From the cell containing the given text, extract its center point as (x, y) coordinate. 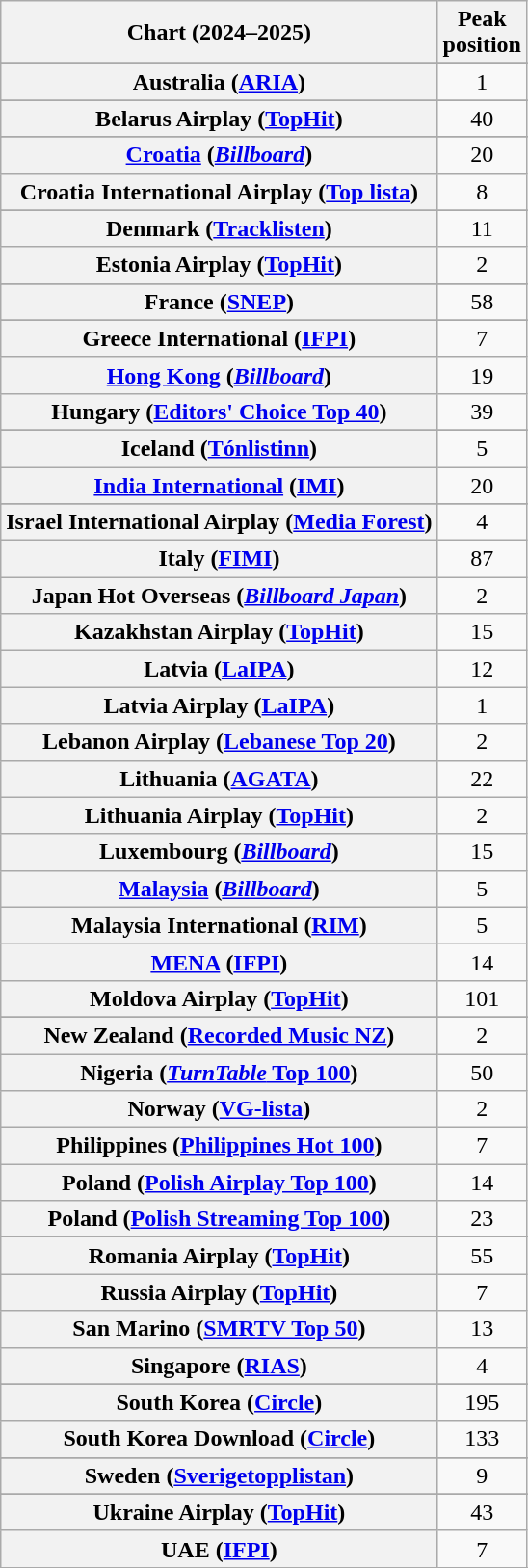
101 (482, 998)
Croatia International Airplay (Top lista) (220, 192)
Kazakhstan Airplay (TopHit) (220, 632)
Poland (Polish Airplay Top 100) (220, 1183)
Belarus Airplay (TopHit) (220, 119)
MENA (IFPI) (220, 962)
Russia Airplay (TopHit) (220, 1292)
23 (482, 1219)
19 (482, 375)
11 (482, 228)
22 (482, 779)
Moldova Airplay (TopHit) (220, 998)
133 (482, 1439)
New Zealand (Recorded Music NZ) (220, 1035)
South Korea (Circle) (220, 1402)
Lebanon Airplay (Lebanese Top 20) (220, 742)
58 (482, 302)
UAE (IFPI) (220, 1549)
50 (482, 1073)
Luxembourg (Billboard) (220, 852)
8 (482, 192)
Japan Hot Overseas (Billboard Japan) (220, 596)
12 (482, 669)
Hungary (Editors' Choice Top 40) (220, 412)
Australia (ARIA) (220, 82)
San Marino (SMRTV Top 50) (220, 1329)
55 (482, 1256)
Israel International Airplay (Media Forest) (220, 522)
Croatia (Billboard) (220, 155)
India International (IMI) (220, 485)
87 (482, 559)
Denmark (Tracklisten) (220, 228)
Ukraine Airplay (TopHit) (220, 1512)
43 (482, 1512)
Poland (Polish Streaming Top 100) (220, 1219)
Lithuania (AGATA) (220, 779)
Norway (VG-lista) (220, 1109)
Sweden (Sverigetopplistan) (220, 1475)
9 (482, 1475)
Singapore (RIAS) (220, 1366)
39 (482, 412)
Latvia Airplay (LaIPA) (220, 705)
Italy (FIMI) (220, 559)
Malaysia International (RIM) (220, 925)
13 (482, 1329)
Lithuania Airplay (TopHit) (220, 815)
Malaysia (Billboard) (220, 889)
France (SNEP) (220, 302)
Greece International (IFPI) (220, 338)
South Korea Download (Circle) (220, 1439)
Estonia Airplay (TopHit) (220, 265)
Chart (2024–2025) (220, 33)
Iceland (Tónlistinn) (220, 448)
40 (482, 119)
Romania Airplay (TopHit) (220, 1256)
Philippines (Philippines Hot 100) (220, 1146)
Latvia (LaIPA) (220, 669)
Nigeria (TurnTable Top 100) (220, 1073)
Peakposition (482, 33)
Hong Kong (Billboard) (220, 375)
195 (482, 1402)
